Return (x, y) of the center of cell containing provided text 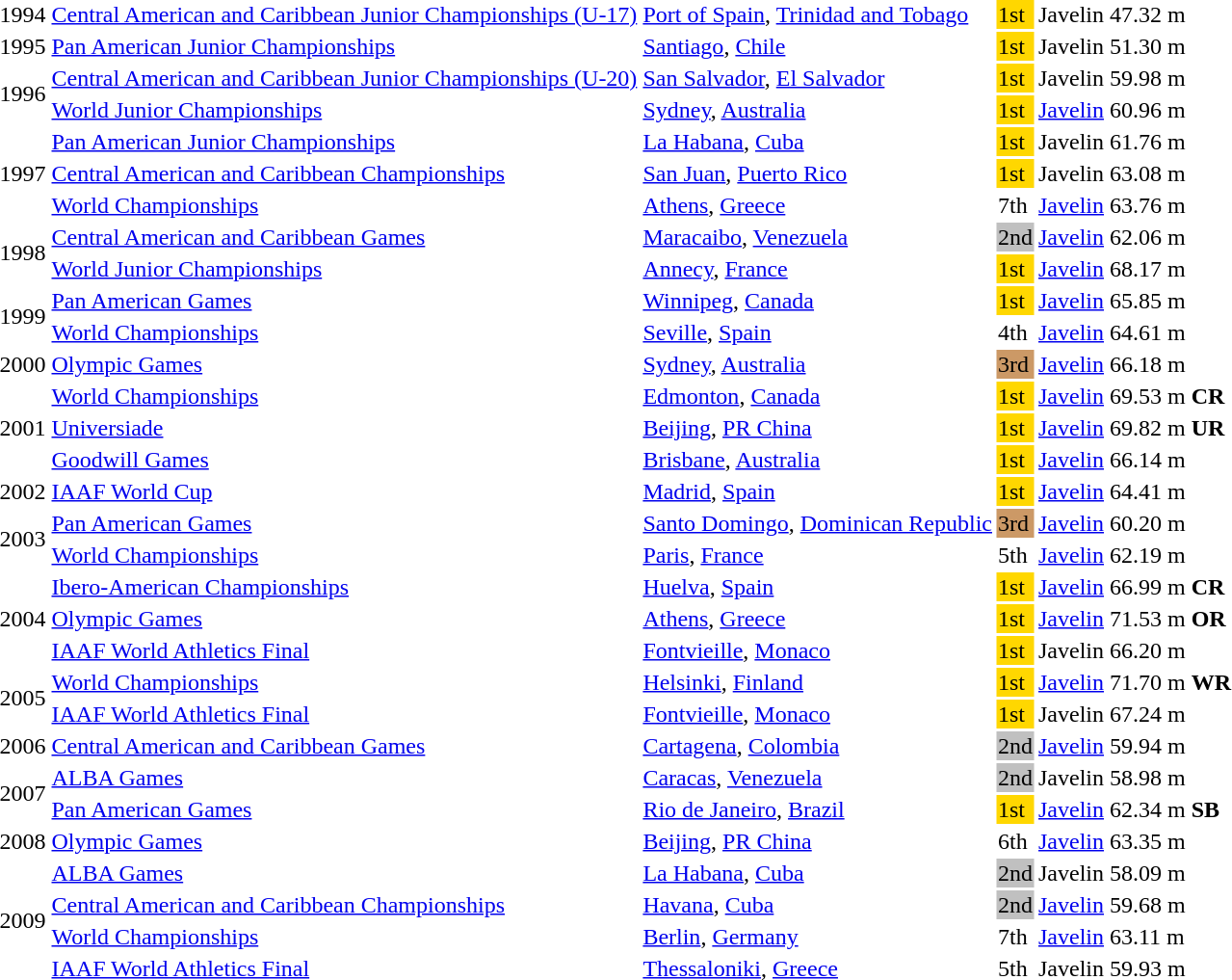
71.53 m OR (1169, 619)
66.14 m (1169, 460)
59.98 m (1169, 78)
62.34 m SB (1169, 809)
Santo Domingo, Dominican Republic (818, 523)
63.35 m (1169, 841)
64.41 m (1169, 491)
47.32 m (1169, 14)
69.82 m UR (1169, 428)
58.09 m (1169, 873)
Brisbane, Australia (818, 460)
Rio de Janeiro, Brazil (818, 809)
Maracaibo, Venezuela (818, 237)
IAAF World Cup (345, 491)
66.99 m CR (1169, 587)
65.85 m (1169, 301)
Annecy, France (818, 269)
Universiade (345, 428)
51.30 m (1169, 46)
69.53 m CR (1169, 396)
5th (1015, 555)
Goodwill Games (345, 460)
Berlin, Germany (818, 937)
63.76 m (1169, 205)
Madrid, Spain (818, 491)
4th (1015, 332)
59.94 m (1169, 746)
Cartagena, Colombia (818, 746)
Caracas, Venezuela (818, 778)
Central American and Caribbean Junior Championships (U-17) (345, 14)
66.20 m (1169, 650)
Huelva, Spain (818, 587)
Central American and Caribbean Junior Championships (U-20) (345, 78)
62.06 m (1169, 237)
61.76 m (1169, 142)
6th (1015, 841)
58.98 m (1169, 778)
71.70 m WR (1169, 682)
60.20 m (1169, 523)
Winnipeg, Canada (818, 301)
63.08 m (1169, 173)
San Salvador, El Salvador (818, 78)
Port of Spain, Trinidad and Tobago (818, 14)
Edmonton, Canada (818, 396)
64.61 m (1169, 332)
Helsinki, Finland (818, 682)
San Juan, Puerto Rico (818, 173)
63.11 m (1169, 937)
60.96 m (1169, 110)
Seville, Spain (818, 332)
Ibero-American Championships (345, 587)
62.19 m (1169, 555)
66.18 m (1169, 364)
59.68 m (1169, 905)
Paris, France (818, 555)
68.17 m (1169, 269)
Havana, Cuba (818, 905)
67.24 m (1169, 714)
Santiago, Chile (818, 46)
